Provide the [X, Y] coordinate of the cell's center where the given text is located.  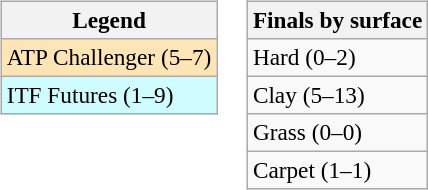
ATP Challenger (5–7) [108, 57]
Hard (0–2) [337, 57]
ITF Futures (1–9) [108, 95]
Grass (0–0) [337, 133]
Carpet (1–1) [337, 171]
Clay (5–13) [337, 95]
Legend [108, 20]
Finals by surface [337, 20]
